Extract the [x, y] coordinate from the center of the cell holding the provided text.  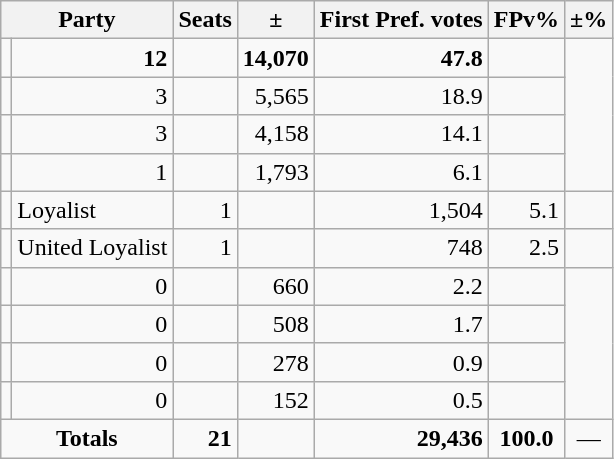
5.1 [526, 210]
14,070 [276, 58]
2.5 [526, 248]
1,504 [401, 210]
1.7 [401, 324]
FPv% [526, 20]
Loyalist [92, 210]
660 [276, 286]
21 [205, 438]
4,158 [276, 134]
United Loyalist [92, 248]
1,793 [276, 172]
18.9 [401, 96]
0.9 [401, 362]
Party [87, 20]
0.5 [401, 400]
2.2 [401, 286]
± [276, 20]
6.1 [401, 172]
47.8 [401, 58]
14.1 [401, 134]
±% [589, 20]
First Pref. votes [401, 20]
278 [276, 362]
29,436 [401, 438]
748 [401, 248]
152 [276, 400]
Seats [205, 20]
100.0 [526, 438]
— [589, 438]
5,565 [276, 96]
508 [276, 324]
Totals [87, 438]
12 [92, 58]
